Provide the (x, y) coordinate of the cell's center where the given text is located.  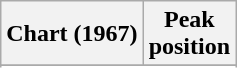
Chart (1967) (72, 34)
Peak position (189, 34)
